Return the [X, Y] coordinate for the center point of the cell that contains the specified text.  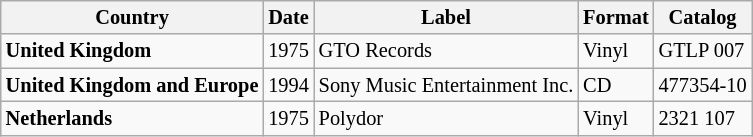
Format [616, 17]
Date [288, 17]
Label [446, 17]
United Kingdom [132, 51]
GTO Records [446, 51]
477354-10 [703, 85]
Polydor [446, 118]
CD [616, 85]
GTLP 007 [703, 51]
Country [132, 17]
Sony Music Entertainment Inc. [446, 85]
2321 107 [703, 118]
United Kingdom and Europe [132, 85]
Catalog [703, 17]
Netherlands [132, 118]
1994 [288, 85]
